Output the (X, Y) coordinate of the center of the cell containing the given text.  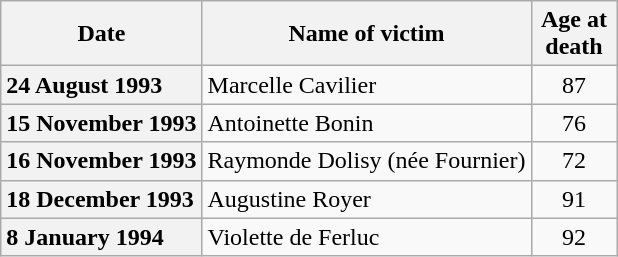
92 (574, 237)
15 November 1993 (102, 123)
Age at death (574, 34)
72 (574, 161)
Name of victim (366, 34)
24 August 1993 (102, 85)
87 (574, 85)
8 January 1994 (102, 237)
Raymonde Dolisy (née Fournier) (366, 161)
Marcelle Cavilier (366, 85)
Violette de Ferluc (366, 237)
18 December 1993 (102, 199)
76 (574, 123)
Date (102, 34)
Antoinette Bonin (366, 123)
16 November 1993 (102, 161)
91 (574, 199)
Augustine Royer (366, 199)
